Output the [x, y] coordinate of the center of the cell containing the given text.  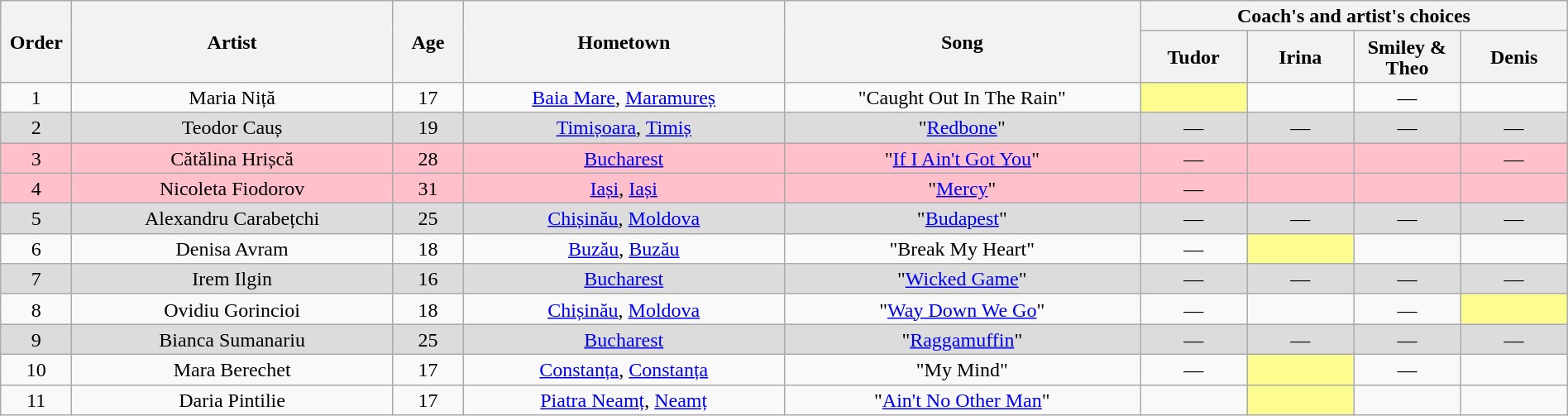
28 [428, 157]
"Ain't No Other Man" [963, 400]
4 [36, 189]
"Wicked Game" [963, 280]
Age [428, 41]
16 [428, 280]
Hometown [624, 41]
Denisa Avram [232, 248]
"If I Ain't Got You" [963, 157]
Denis [1513, 56]
Irem Ilgin [232, 280]
6 [36, 248]
Nicoleta Fiodorov [232, 189]
Ovidiu Gorincioi [232, 309]
10 [36, 369]
Mara Berechet [232, 369]
1 [36, 98]
Constanța, Constanța [624, 369]
Song [963, 41]
"Mercy" [963, 189]
Artist [232, 41]
Piatra Neamț, Neamț [624, 400]
"Way Down We Go" [963, 309]
9 [36, 339]
Smiley & Theo [1408, 56]
"Break My Heart" [963, 248]
11 [36, 400]
Bianca Sumanariu [232, 339]
Daria Pintilie [232, 400]
Baia Mare, Maramureș [624, 98]
"Raggamuffin" [963, 339]
"Budapest" [963, 218]
Cătălina Hrișcă [232, 157]
7 [36, 280]
Order [36, 41]
Timișoara, Timiș [624, 127]
Alexandru Carabețchi [232, 218]
Buzău, Buzău [624, 248]
Iași, Iași [624, 189]
31 [428, 189]
Maria Niță [232, 98]
3 [36, 157]
Coach's and artist's choices [1355, 17]
5 [36, 218]
8 [36, 309]
"Redbone" [963, 127]
2 [36, 127]
Tudor [1194, 56]
"My Mind" [963, 369]
Irina [1300, 56]
19 [428, 127]
Teodor Cauș [232, 127]
"Caught Out In The Rain" [963, 98]
